Find where the given text appears and provide that cell's center as [X, Y] coordinate. 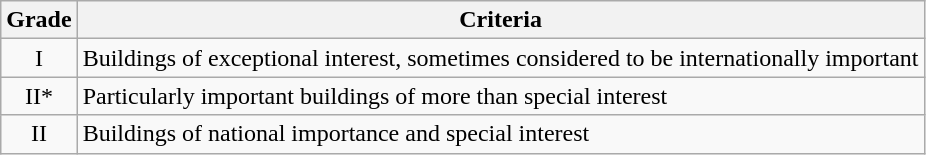
II [39, 134]
II* [39, 96]
Buildings of national importance and special interest [500, 134]
I [39, 58]
Buildings of exceptional interest, sometimes considered to be internationally important [500, 58]
Grade [39, 20]
Particularly important buildings of more than special interest [500, 96]
Criteria [500, 20]
